Extract the (x, y) coordinate from the center of the cell holding the provided text.  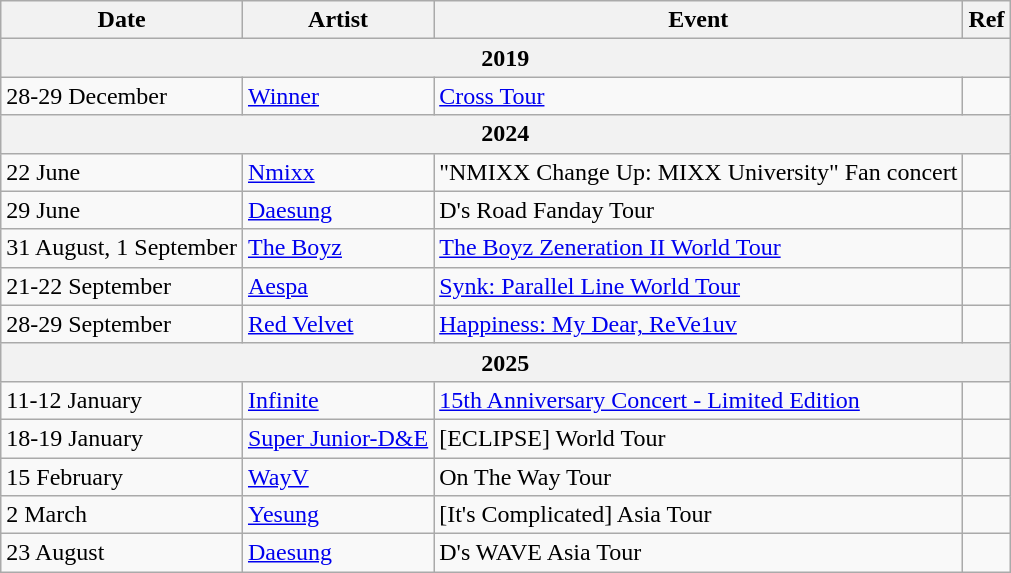
18-19 January (122, 438)
Red Velvet (338, 324)
On The Way Tour (698, 477)
2 March (122, 515)
Artist (338, 20)
D's Road Fanday Tour (698, 210)
23 August (122, 553)
2025 (506, 362)
22 June (122, 172)
15th Anniversary Concert - Limited Edition (698, 400)
Happiness: My Dear, ReVe1uv (698, 324)
"NMIXX Change Up: MIXX University" Fan concert (698, 172)
11-12 January (122, 400)
Winner (338, 96)
The Boyz Zeneration II World Tour (698, 248)
WayV (338, 477)
2024 (506, 134)
31 August, 1 September (122, 248)
Event (698, 20)
Super Junior-D&E (338, 438)
[ECLIPSE] World Tour (698, 438)
Aespa (338, 286)
Yesung (338, 515)
15 February (122, 477)
2019 (506, 58)
Ref (986, 20)
[It's Complicated] Asia Tour (698, 515)
D's WAVE Asia Tour (698, 553)
29 June (122, 210)
Infinite (338, 400)
Synk: Parallel Line World Tour (698, 286)
Nmixx (338, 172)
Date (122, 20)
Cross Tour (698, 96)
21-22 September (122, 286)
The Boyz (338, 248)
28-29 September (122, 324)
28-29 December (122, 96)
